Scan for the cell matching the given text and deliver its [x, y] coordinate at center. 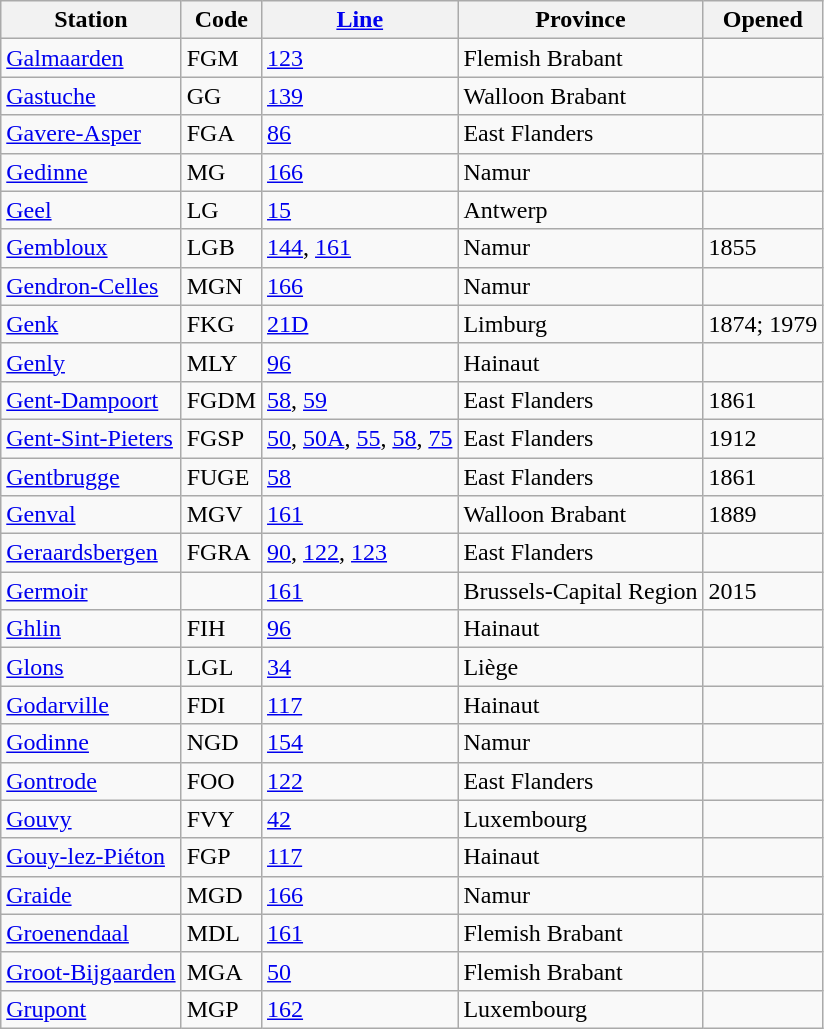
Grupont [91, 1009]
Code [221, 20]
Gembloux [91, 248]
MLY [221, 362]
FGP [221, 857]
FKG [221, 324]
Gouvy [91, 819]
Genval [91, 515]
FGM [221, 58]
Opened [763, 20]
MGD [221, 895]
139 [360, 96]
Ghlin [91, 629]
Liège [580, 667]
Graide [91, 895]
86 [360, 134]
162 [360, 1009]
Galmaarden [91, 58]
154 [360, 743]
1874; 1979 [763, 324]
50, 50A, 55, 58, 75 [360, 438]
MGN [221, 286]
Geraardsbergen [91, 553]
Gavere-Asper [91, 134]
FGA [221, 134]
Gentbrugge [91, 477]
1889 [763, 515]
Genk [91, 324]
Godinne [91, 743]
2015 [763, 591]
Gedinne [91, 172]
21D [360, 324]
58 [360, 477]
GG [221, 96]
Gouy-lez-Piéton [91, 857]
Glons [91, 667]
LGB [221, 248]
LG [221, 210]
MDL [221, 933]
FGDM [221, 400]
122 [360, 781]
Line [360, 20]
MGA [221, 971]
90, 122, 123 [360, 553]
50 [360, 971]
Groot-Bijgaarden [91, 971]
Genly [91, 362]
Geel [91, 210]
FOO [221, 781]
1912 [763, 438]
Gent-Sint-Pieters [91, 438]
Antwerp [580, 210]
Province [580, 20]
FDI [221, 705]
FUGE [221, 477]
Gendron-Celles [91, 286]
34 [360, 667]
FGSP [221, 438]
1855 [763, 248]
144, 161 [360, 248]
FIH [221, 629]
FGRA [221, 553]
Germoir [91, 591]
FVY [221, 819]
15 [360, 210]
Gent-Dampoort [91, 400]
Station [91, 20]
Godarville [91, 705]
Limburg [580, 324]
58, 59 [360, 400]
Gontrode [91, 781]
Gastuche [91, 96]
LGL [221, 667]
Groenendaal [91, 933]
123 [360, 58]
MGV [221, 515]
MG [221, 172]
42 [360, 819]
MGP [221, 1009]
NGD [221, 743]
Brussels-Capital Region [580, 591]
